Provide the [x, y] coordinate of the cell's center where the given text is located.  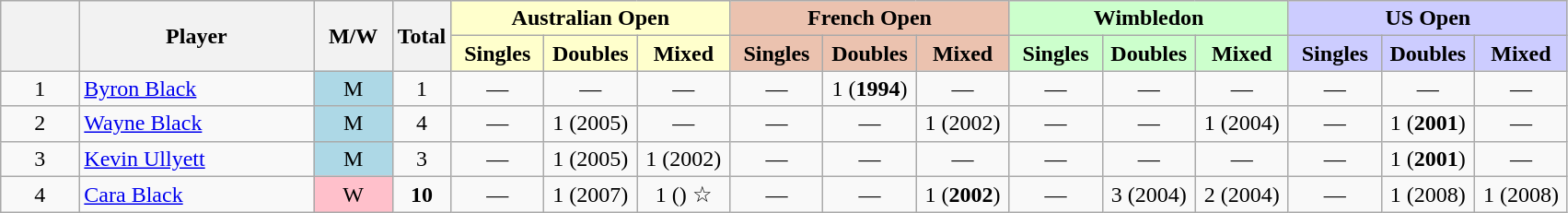
Total [422, 36]
Wayne Black [197, 124]
M/W [354, 36]
Byron Black [197, 89]
Wimbledon [1149, 18]
Player [197, 36]
3 (2004) [1149, 195]
2 (2004) [1241, 195]
French Open [869, 18]
US Open [1427, 18]
10 [422, 195]
1 () ☆ [683, 195]
1 (2004) [1241, 124]
1 (1994) [869, 89]
W [354, 195]
Cara Black [197, 195]
2 [41, 124]
1 (2007) [591, 195]
Kevin Ullyett [197, 159]
Australian Open [591, 18]
